Detect which cell encompasses the target text, then output its (X, Y) center coordinate. 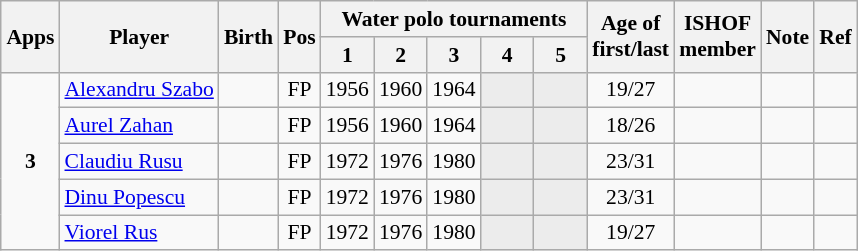
Water polo tournaments (454, 19)
Viorel Rus (138, 233)
Dinu Popescu (138, 197)
ISHOFmember (718, 36)
Apps (30, 36)
Player (138, 36)
Ref (835, 36)
1 (348, 55)
5 (560, 55)
Aurel Zahan (138, 126)
4 (508, 55)
2 (400, 55)
Claudiu Rusu (138, 162)
Age offirst/last (630, 36)
18/26 (630, 126)
Birth (248, 36)
Alexandru Szabo (138, 90)
Note (788, 36)
Pos (300, 36)
